Return [X, Y] of the center of cell containing provided text 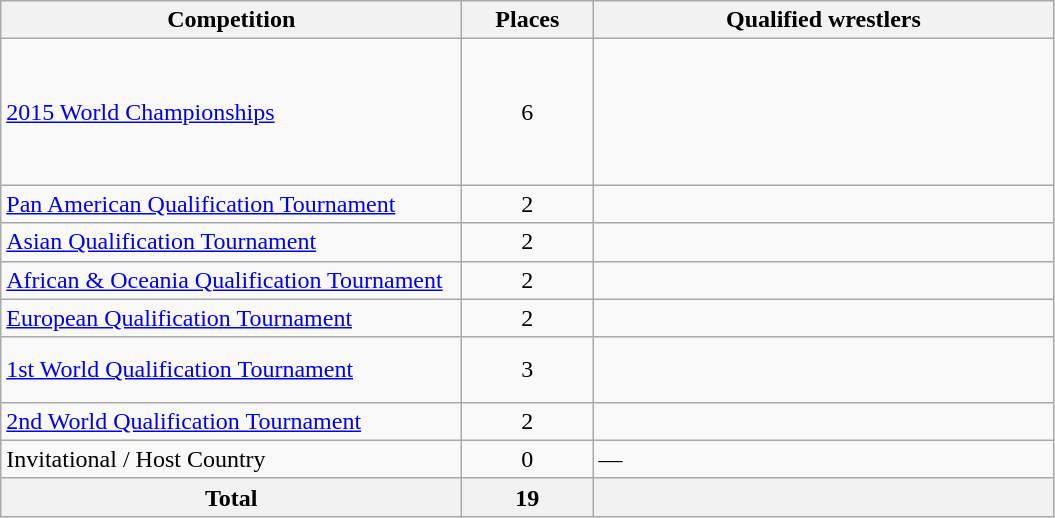
— [824, 459]
Competition [232, 20]
Pan American Qualification Tournament [232, 204]
0 [528, 459]
African & Oceania Qualification Tournament [232, 280]
2nd World Qualification Tournament [232, 421]
Total [232, 497]
19 [528, 497]
European Qualification Tournament [232, 318]
1st World Qualification Tournament [232, 370]
Invitational / Host Country [232, 459]
6 [528, 112]
Qualified wrestlers [824, 20]
Asian Qualification Tournament [232, 242]
3 [528, 370]
Places [528, 20]
2015 World Championships [232, 112]
